Return the [x, y] coordinate for the center point of the cell that contains the specified text.  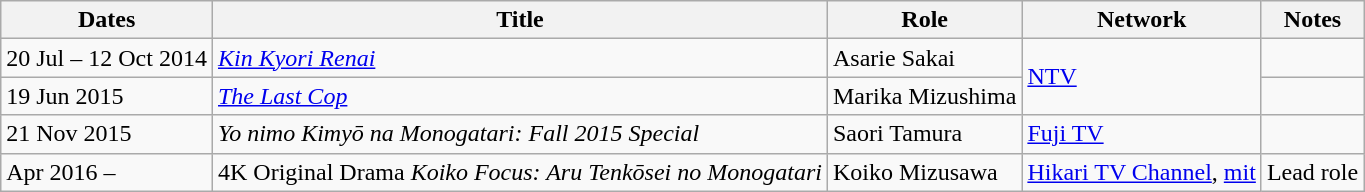
Dates [107, 20]
Network [1142, 20]
19 Jun 2015 [107, 96]
Hikari TV Channel, mit [1142, 172]
Fuji TV [1142, 134]
4K Original Drama Koiko Focus: Aru Tenkōsei no Monogatari [520, 172]
NTV [1142, 77]
Saori Tamura [924, 134]
20 Jul – 12 Oct 2014 [107, 58]
Marika Mizushima [924, 96]
Koiko Mizusawa [924, 172]
Kin Kyori Renai [520, 58]
Apr 2016 – [107, 172]
Lead role [1312, 172]
The Last Cop [520, 96]
Asarie Sakai [924, 58]
Notes [1312, 20]
21 Nov 2015 [107, 134]
Yo nimo Kimyō na Monogatari: Fall 2015 Special [520, 134]
Title [520, 20]
Role [924, 20]
